Detect which cell encompasses the target text, then output its [x, y] center coordinate. 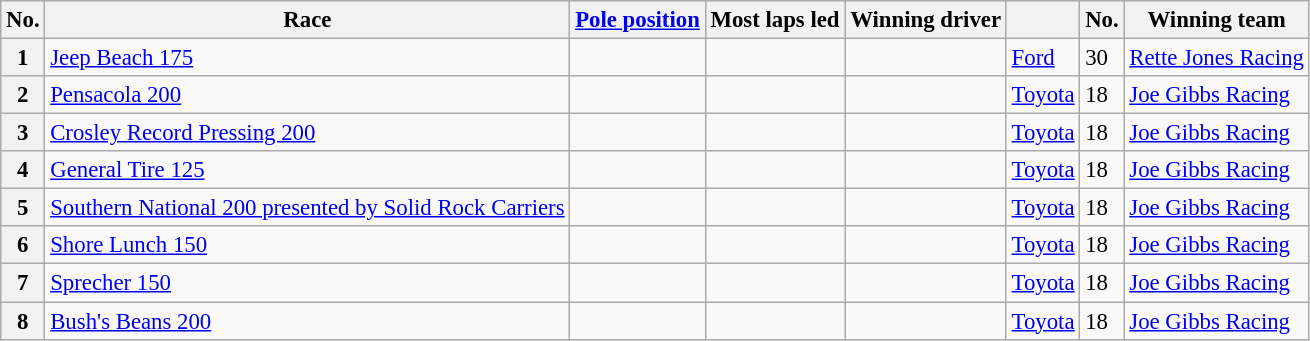
Pensacola 200 [308, 95]
Shore Lunch 150 [308, 245]
Sprecher 150 [308, 283]
Winning driver [926, 20]
8 [23, 321]
Winning team [1216, 20]
1 [23, 58]
Pole position [638, 20]
3 [23, 133]
30 [1102, 58]
General Tire 125 [308, 170]
7 [23, 283]
Crosley Record Pressing 200 [308, 133]
Most laps led [775, 20]
Jeep Beach 175 [308, 58]
2 [23, 95]
Southern National 200 presented by Solid Rock Carriers [308, 208]
4 [23, 170]
Bush's Beans 200 [308, 321]
Rette Jones Racing [1216, 58]
6 [23, 245]
5 [23, 208]
Ford [1043, 58]
Race [308, 20]
